Search for the cell housing the specified text and yield its (X, Y) center coordinate. 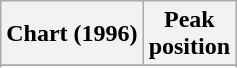
Peakposition (189, 34)
Chart (1996) (72, 34)
